Return (x, y) of the center of cell containing provided text 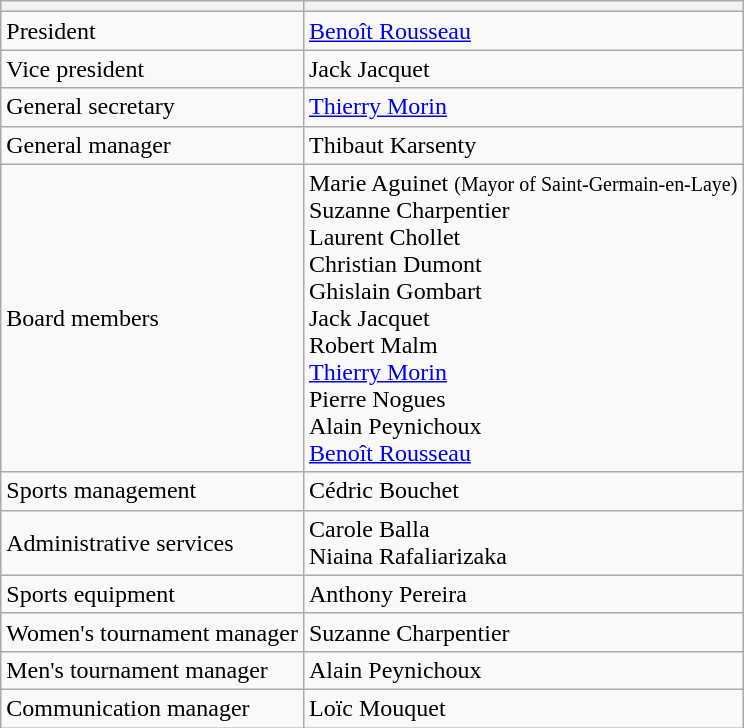
Board members (152, 318)
Women's tournament manager (152, 632)
Vice president (152, 69)
President (152, 31)
Anthony Pereira (523, 594)
Sports equipment (152, 594)
General manager (152, 145)
Loïc Mouquet (523, 708)
Administrative services (152, 542)
Thibaut Karsenty (523, 145)
Benoît Rousseau (523, 31)
Communication manager (152, 708)
Cédric Bouchet (523, 491)
Sports management (152, 491)
Alain Peynichoux (523, 670)
Men's tournament manager (152, 670)
Thierry Morin (523, 107)
Jack Jacquet (523, 69)
Suzanne Charpentier (523, 632)
General secretary (152, 107)
Carole Balla Niaina Rafaliarizaka (523, 542)
